Scan for the cell matching the given text and deliver its [X, Y] coordinate at center. 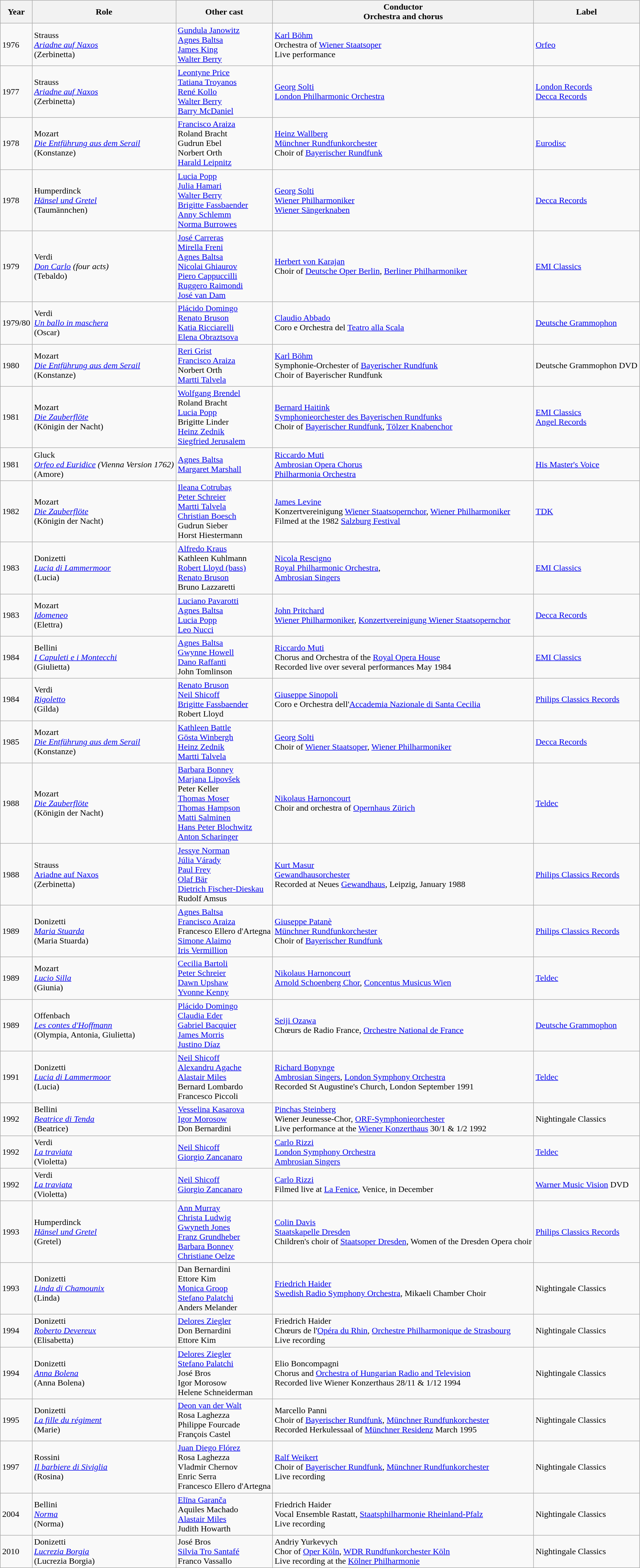
Francisco Araiza Roland Bracht Gudrun Ebel Norbert Orth Harald Leipnitz [224, 143]
Agnes Baltsa Margaret Marshall [224, 464]
Humperdinck Hänsel und Gretel(Taumännchen) [104, 200]
James Levine Konzertvereinigung Wiener Staatsopernchor, Wiener PhilharmonikerFilmed at the 1982 Salzburg Festival [403, 511]
José Bros Silvia Tro Santafé Franco Vassallo [224, 1552]
1977 [16, 92]
Other cast [224, 12]
José Carreras Mirella Freni Agnes Baltsa Nicolai Ghiaurov Piero Cappuccilli Ruggero Raimondi José van Dam [224, 266]
Bellini Beatrice di Tenda(Beatrice) [104, 1119]
StraussAriadne auf Naxos(Zerbinetta) [104, 45]
Kathleen Battle Gösta Winbergh Heinz Zednik Martti Talvela [224, 742]
Neil Shicoff Alexandru Agache Alastair Miles Bernard Lombardo Francesco Piccoli [224, 1077]
Claudio Abbado Coro e Orchestra del Teatro alla Scala [403, 323]
Plácido DomingoClaudia EderGabriel BacquierJames MorrisJustino Díaz [224, 1025]
Agnes Baltsa Gwynne Howell Dano Raffanti John Tomlinson [224, 658]
2004 [16, 1514]
Georg Solti Wiener Philharmoniker Wiener Sängerknaben [403, 200]
Rossini Il barbiere di Siviglia(Rosina) [104, 1467]
Heinz Wallberg Münchner Rundfunkorchester Choir of Bayerischer Rundfunk [403, 143]
Donizetti Lucrezia Borgia(Lucrezia Borgia) [104, 1552]
Verdi Rigoletto(Gilda) [104, 699]
Delores Ziegler Don Bernardini Ettore Kim [224, 1330]
Georg Solti Choir of Wiener Staatsoper, Wiener Philharmoniker [403, 742]
Ann Murray Christa Ludwig Gwyneth Jones Franz Grundheber Barbara Bonney Christiane Oelze [224, 1231]
1991 [16, 1077]
Georg Solti London Philharmonic Orchestra [403, 92]
Plácido Domingo Renato Bruson Katia Ricciarelli Elena Obraztsova [224, 323]
Carlo RizziFilmed live at La Fenice, Venice, in December [403, 1185]
TDK [587, 511]
MozartIdomeneo(Elettra) [104, 615]
Label [587, 12]
Barbara BonneyMarjana LipovšekPeter KellerThomas MoserThomas HampsonMatti SalminenHans Peter BlochwitzAnton Scharinger [224, 803]
Jessye Norman Júlia Várady Paul Frey Olaf Bär Dietrich Fischer-Dieskau Rudolf Amsus [224, 874]
Riccardo Muti Chorus and Orchestra of the Royal Opera HouseRecorded live over several performances May 1984 [403, 658]
Bernard Haitink Symphonieorchester des Bayerischen Rundfunks Choir of Bayerischer Rundfunk, Tölzer Knabenchor [403, 417]
1997 [16, 1467]
Delores Ziegler Stefano Palatchi José Bros Igor Morosow Helene Schneiderman [224, 1373]
Deutsche Grammophon DVD [587, 365]
Luciano PavarottiAgnes BaltsaLucia PoppLeo Nucci [224, 615]
1985 [16, 742]
Donizetti Roberto Devereux(Elisabetta) [104, 1330]
Renato Bruson Neil Shicoff Brigitte Fassbaender Robert Lloyd [224, 699]
Carlo Rizzi London Symphony Orchestra Ambrosian Singers [403, 1152]
Gluck Orfeo ed Euridice (Vienna Version 1762)(Amore) [104, 464]
Cecilia Bartoli Peter Schreier Dawn Upshaw Yvonne Kenny [224, 978]
Elio Boncompagni Chorus and Orchestra of Hungarian Radio and Television Recorded live Wiener Konzerthaus 28/11 & 1/12 1994 [403, 1373]
Herbert von Karajan Choir of Deutsche Oper Berlin, Berliner Philharmoniker [403, 266]
Pinchas Steinberg Wiener Jeunesse-Chor, ORF-SymphonieorchesterLive performance at the Wiener Konzerthaus 30/1 & 1/2 1992 [403, 1119]
Colin Davis Staatskapelle DresdenChildren's choir of Staatsoper Dresden, Women of the Dresden Opera choir [403, 1231]
Leontyne Price Tatiana Troyanos René Kollo Walter Berry Barry McDaniel [224, 92]
Marcello Panni Choir of Bayerischer Rundfunk, Münchner Rundfunkorchester Recorded Herkulessaal of Münchner Residenz March 1995 [403, 1420]
His Master's Voice [587, 464]
Eurodisc [587, 143]
Year [16, 12]
Nikolaus Harnoncourt Choir and orchestra of Opernhaus Zürich [403, 803]
Andriy Yurkevych Chor of Oper Köln, WDR Rundfunkorchester KölnLive recording at the Kölner Philharmonie [403, 1552]
Warner Music Vision DVD [587, 1185]
Offenbach Les contes d'Hoffmann(Olympia, Antonia, Giulietta) [104, 1025]
Humperdinck Hänsel und Gretel(Gretel) [104, 1231]
Wolfgang Brendel Roland Bracht Lucia Popp Brigitte Linder Heinz Zednik Siegfried Jerusalem [224, 417]
Nikolaus Harnoncourt Arnold Schoenberg Chor, Concentus Musicus Wien [403, 978]
Donizetti Linda di Chamounix(Linda) [104, 1288]
Karl Böhm Symphonie-Orchester of Bayerischer Rundfunk Choir of Bayerischer Rundfunk [403, 365]
Ileana Cotrubaș Peter Schreier Martti Talvela Christian Boesch Gudrun Sieber Horst Hiestermann [224, 511]
Gundula JanowitzAgnes BaltsaJames KingWalter Berry [224, 45]
John PritchardWiener Philharmoniker, Konzertvereinigung Wiener Staatsopernchor [403, 615]
Kurt Masur Gewandhausorchester Recorded at Neues Gewandhaus, Leipzig, January 1988 [403, 874]
1982 [16, 511]
Role [104, 12]
Mozart Lucio Silla(Giunia) [104, 978]
Bellini Norma(Norma) [104, 1514]
2010 [16, 1552]
Juan Diego Flórez Rosa Laghezza Vladmir Chernov Enric Serra Francesco Ellero d'Artegna [224, 1467]
Giuseppe Patanè Münchner Rundfunkorchester Choir of Bayerischer Rundfunk [403, 931]
Verdi Don Carlo (four acts)(Tebaldo) [104, 266]
Dan Bernardini Ettore Kim Monica Groop Stefano Palatchi Anders Melander [224, 1288]
Richard Bonynge Ambrosian Singers, London Symphony Orchestra Recorded St Augustine's Church, London September 1991 [403, 1077]
1995 [16, 1420]
EMI Classics Angel Records [587, 417]
Donizetti La fille du régiment(Marie) [104, 1420]
Seiji Ozawa Chœurs de Radio France, Orchestre National de France [403, 1025]
Riccardo Muti Ambrosian Opera Chorus Philharmonia Orchestra [403, 464]
Reri Grist Francisco Araiza Norbert Orth Martti Talvela [224, 365]
1980 [16, 365]
Elīna Garanča Aquiles Machado Alastair Miles Judith Howarth [224, 1514]
Friedrich Haider Swedish Radio Symphony Orchestra, Mikaeli Chamber Choir [403, 1288]
Agnes Baltsa Francisco Araiza Francesco Ellero d'Artegna Simone Alaimo Iris Vermillion [224, 931]
1979 [16, 266]
Karl BöhmOrchestra of Wiener StaatsoperLive performance [403, 45]
ConductorOrchestra and chorus [403, 12]
Donizetti Anna Bolena(Anna Bolena) [104, 1373]
Alfredo Kraus Kathleen Kuhlmann Robert Lloyd (bass) Renato Bruson Bruno Lazzaretti [224, 568]
Ralf Weikert Choir of Bayerischer Rundfunk, Münchner RundfunkorchesterLive recording [403, 1467]
1979/80 [16, 323]
Donizetti Maria Stuarda(Maria Stuarda) [104, 931]
Lucia Popp Julia Hamari Walter Berry Brigitte Fassbaender Anny Schlemm Norma Burrowes [224, 200]
Giuseppe Sinopoli Coro e Orchestra dell'Accademia Nazionale di Santa Cecilia [403, 699]
Bellini I Capuleti e i Montecchi(Giulietta) [104, 658]
Deon van der Walt Rosa Laghezza Philippe Fourcade François Castel [224, 1420]
Nicola Rescigno Royal Philharmonic Orchestra, Ambrosian Singers [403, 568]
London Records Decca Records [587, 92]
Friedrich Haider Vocal Ensemble Rastatt, Staatsphilharmonie Rheinland-PfalzLive recording [403, 1514]
Orfeo [587, 45]
Vesselina Kasarova Igor Morosow Don Bernardini [224, 1119]
Verdi Un ballo in maschera(Oscar) [104, 323]
1976 [16, 45]
Friedrich Haider Chœurs de l'Opéra du Rhin, Orchestre Philharmonique de StrasbourgLive recording [403, 1330]
